For the text-containing cell, return its midpoint in [X, Y] coordinate format. 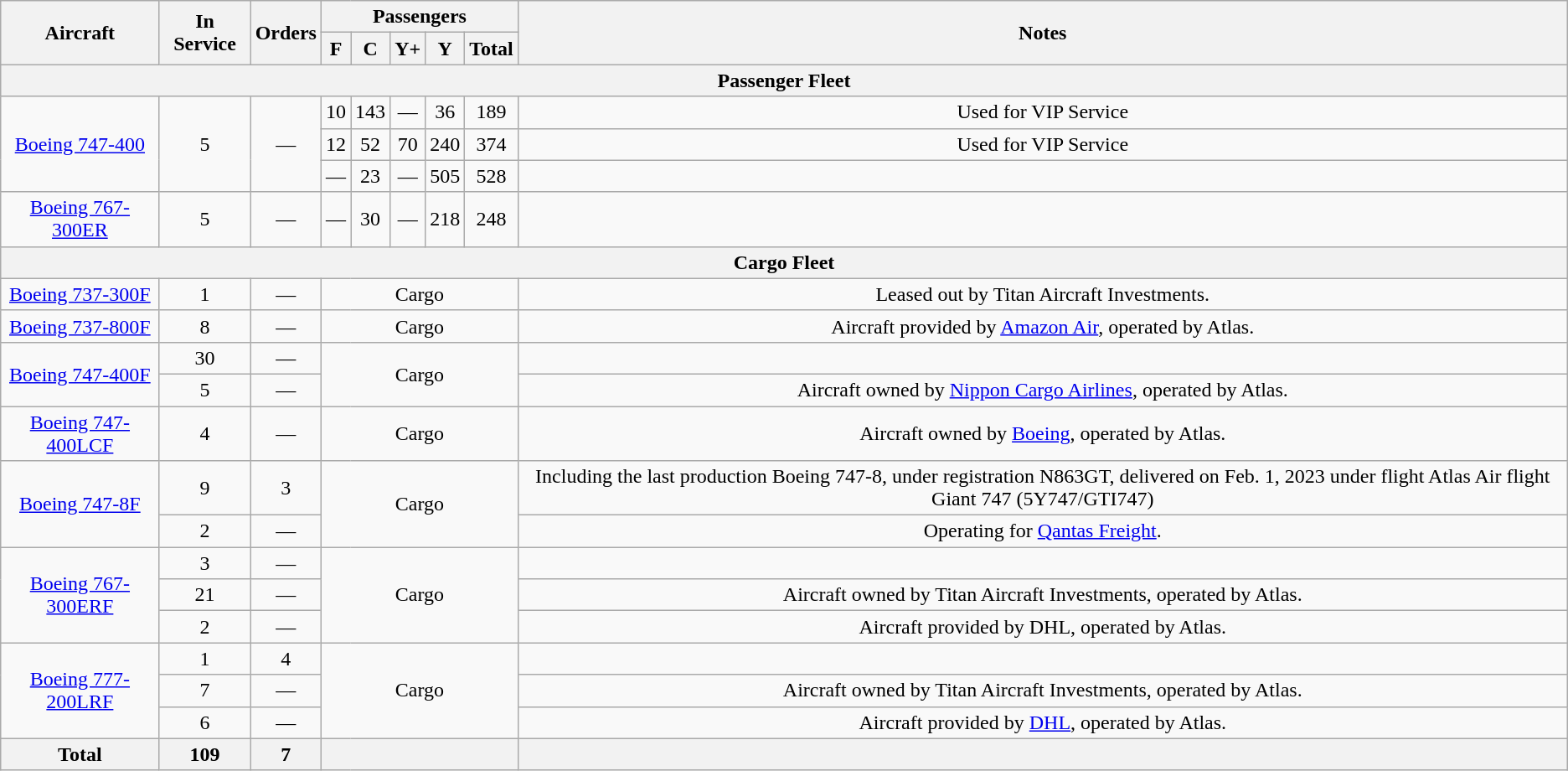
Passenger Fleet [784, 80]
248 [492, 220]
374 [492, 144]
Boeing 747-8F [80, 505]
528 [492, 176]
Y [446, 49]
Boeing 737-300F [80, 294]
12 [335, 144]
Y+ [408, 49]
240 [446, 144]
8 [204, 326]
Aircraft provided by Amazon Air, operated by Atlas. [1042, 326]
505 [446, 176]
70 [408, 144]
10 [335, 112]
Cargo Fleet [784, 262]
Aircraft owned by Boeing, operated by Atlas. [1042, 432]
21 [204, 595]
In Service [204, 33]
36 [446, 112]
Operating for Qantas Freight. [1042, 531]
23 [370, 176]
Orders [286, 33]
6 [204, 722]
Boeing 777-200LRF [80, 691]
Boeing 767-300ER [80, 220]
Boeing 767-300ERF [80, 595]
109 [204, 754]
Boeing 737-800F [80, 326]
Aircraft owned by Nippon Cargo Airlines, operated by Atlas. [1042, 390]
Aircraft [80, 33]
Passengers [419, 17]
Boeing 747-400F [80, 374]
Notes [1042, 33]
Leased out by Titan Aircraft Investments. [1042, 294]
218 [446, 220]
189 [492, 112]
Boeing 747-400 [80, 144]
9 [204, 488]
143 [370, 112]
F [335, 49]
Boeing 747-400LCF [80, 432]
52 [370, 144]
C [370, 49]
